Pinpoint the cell where the given text exists, returning its [x, y] midpoint coordinate. 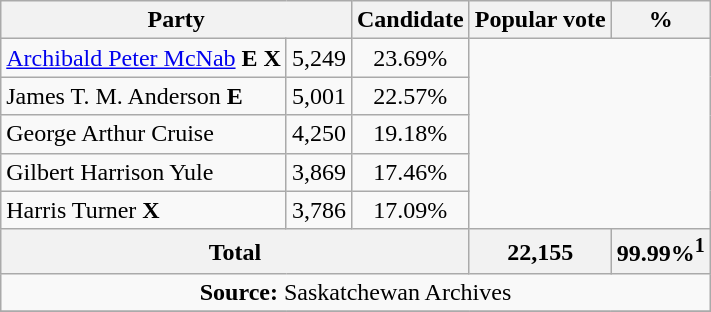
James T. M. Anderson E [144, 96]
Harris Turner X [144, 210]
Party [176, 20]
Source: Saskatchewan Archives [356, 293]
5,001 [318, 96]
Popular vote [540, 20]
22.57% [410, 96]
3,786 [318, 210]
% [660, 20]
4,250 [318, 134]
Gilbert Harrison Yule [144, 172]
George Arthur Cruise [144, 134]
Candidate [410, 20]
3,869 [318, 172]
99.99%1 [660, 252]
17.46% [410, 172]
22,155 [540, 252]
Archibald Peter McNab E X [144, 58]
23.69% [410, 58]
17.09% [410, 210]
5,249 [318, 58]
19.18% [410, 134]
Total [235, 252]
